Determine the [X, Y] coordinate at the center of the cell enclosing the given text.  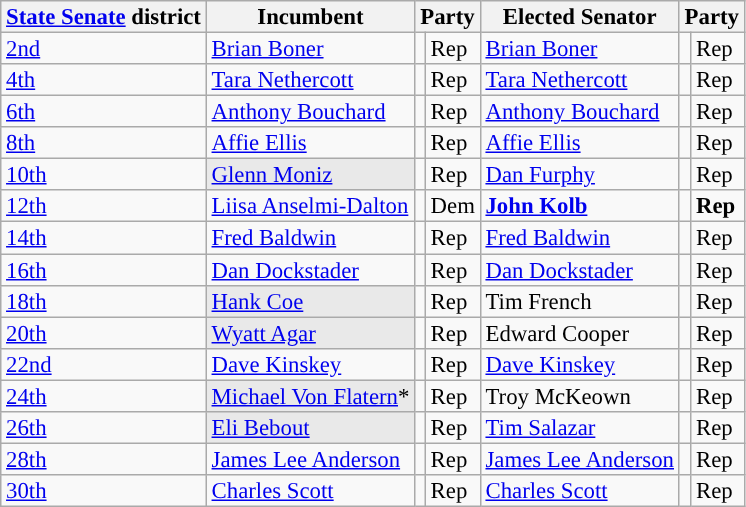
Elected Senator [580, 17]
Dan Furphy [580, 175]
Hank Coe [310, 301]
26th [104, 428]
State Senate district [104, 17]
14th [104, 238]
8th [104, 143]
Wyatt Agar [310, 333]
4th [104, 80]
Tim Salazar [580, 428]
18th [104, 301]
30th [104, 491]
22nd [104, 364]
Troy McKeown [580, 396]
Edward Cooper [580, 333]
6th [104, 112]
16th [104, 270]
10th [104, 175]
Glenn Moniz [310, 175]
John Kolb [580, 206]
Eli Bebout [310, 428]
Incumbent [310, 17]
Michael Von Flatern* [310, 396]
2nd [104, 49]
Tim French [580, 301]
Liisa Anselmi-Dalton [310, 206]
20th [104, 333]
24th [104, 396]
28th [104, 459]
12th [104, 206]
Dem [452, 206]
